Return (x, y) of the center of cell containing provided text 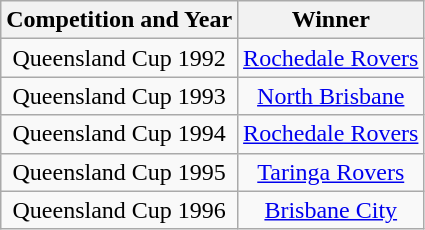
Queensland Cup 1996 (120, 210)
Brisbane City (331, 210)
Queensland Cup 1994 (120, 134)
Queensland Cup 1992 (120, 58)
Competition and Year (120, 20)
Queensland Cup 1993 (120, 96)
Queensland Cup 1995 (120, 172)
Winner (331, 20)
North Brisbane (331, 96)
Taringa Rovers (331, 172)
